Detect which cell encompasses the target text, then output its (X, Y) center coordinate. 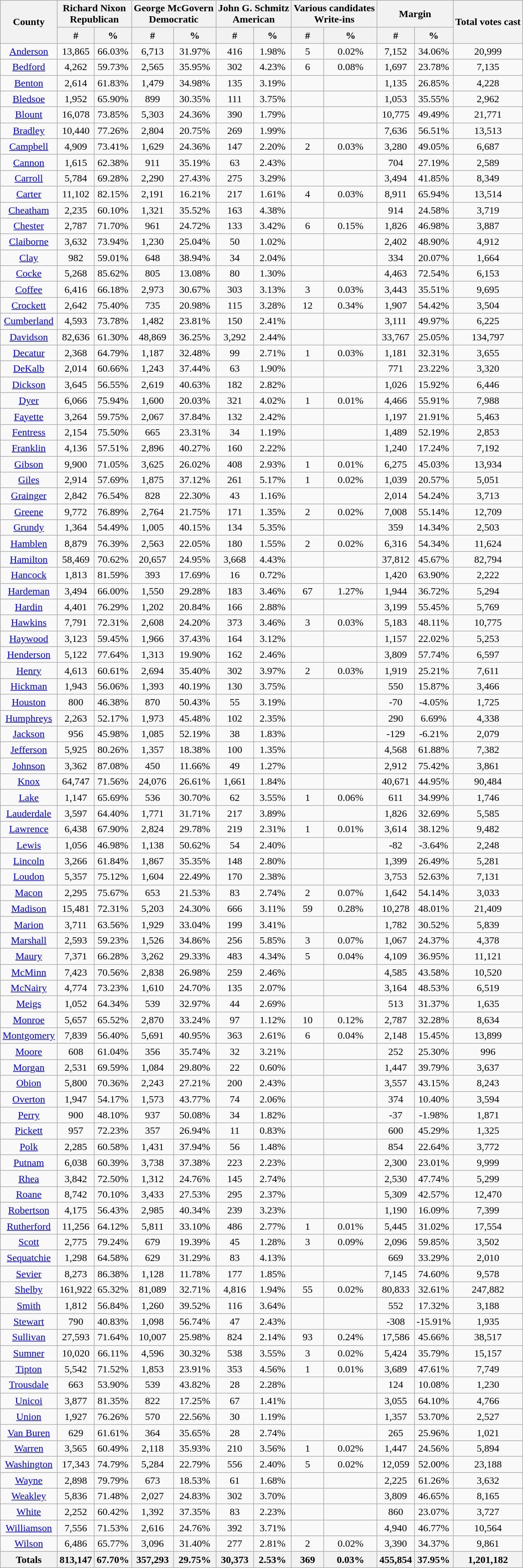
45.03% (434, 464)
Smith (29, 1306)
25.21% (434, 670)
Tipton (29, 1369)
1,629 (153, 146)
9,695 (488, 289)
334 (395, 258)
50.08% (194, 1115)
50 (235, 242)
20.98% (194, 305)
3,645 (76, 385)
4,912 (488, 242)
860 (395, 1512)
996 (488, 1052)
5,299 (488, 1178)
4.13% (273, 1258)
1,147 (76, 798)
2,531 (76, 1067)
2.07% (273, 988)
-3.64% (434, 845)
0.24% (351, 1337)
90,484 (488, 782)
1,135 (395, 83)
3,713 (488, 496)
26.85% (434, 83)
58,469 (76, 559)
1,197 (395, 416)
Grundy (29, 528)
166 (235, 607)
44.95% (434, 782)
982 (76, 258)
Benton (29, 83)
Margin (415, 14)
132 (235, 416)
2.04% (273, 258)
Hawkins (29, 623)
11.78% (194, 1274)
69.59% (113, 1067)
6,486 (76, 1544)
8,911 (395, 194)
1,431 (153, 1147)
George McGovernDemocratic (173, 14)
1,812 (76, 1306)
219 (235, 829)
-15.91% (434, 1321)
7,152 (395, 51)
41.85% (434, 178)
3,842 (76, 1178)
1,084 (153, 1067)
2.35% (273, 718)
679 (153, 1242)
1.79% (273, 115)
611 (395, 798)
9,999 (488, 1163)
35.40% (194, 670)
57.51% (113, 448)
2,027 (153, 1496)
704 (395, 162)
16.09% (434, 1210)
Totals (29, 1560)
Cannon (29, 162)
790 (76, 1321)
2.88% (273, 607)
5,784 (76, 178)
4.43% (273, 559)
824 (235, 1337)
-70 (395, 702)
3.89% (273, 813)
61.26% (434, 1480)
25.05% (434, 337)
2,642 (76, 305)
805 (153, 274)
43 (235, 496)
1,935 (488, 1321)
53.90% (113, 1385)
74.60% (434, 1274)
80.26% (113, 750)
-6.21% (434, 734)
13,513 (488, 131)
1,201,182 (488, 1560)
4.34% (273, 956)
1.12% (273, 1020)
1,005 (153, 528)
56.51% (434, 131)
9,578 (488, 1274)
23.22% (434, 369)
Lawrence (29, 829)
455,854 (395, 1560)
2.41% (273, 321)
18.53% (194, 1480)
2,842 (76, 496)
2.61% (273, 1036)
1,181 (395, 353)
1,399 (395, 861)
23.78% (434, 67)
59.01% (113, 258)
Williamson (29, 1528)
Washington (29, 1464)
64.12% (113, 1226)
7,145 (395, 1274)
12,709 (488, 512)
183 (235, 591)
Meigs (29, 1004)
Loudon (29, 877)
4,109 (395, 956)
74 (235, 1099)
18.38% (194, 750)
3,594 (488, 1099)
Dickson (29, 385)
961 (153, 226)
Clay (29, 258)
7,008 (395, 512)
111 (235, 99)
4,766 (488, 1401)
29.75% (194, 1560)
65.69% (113, 798)
20.07% (434, 258)
Jackson (29, 734)
64.58% (113, 1258)
3.56% (273, 1448)
24.30% (194, 909)
1,635 (488, 1004)
17.24% (434, 448)
0.06% (351, 798)
854 (395, 1147)
4,596 (153, 1353)
5,585 (488, 813)
43.58% (434, 972)
72.54% (434, 274)
6,153 (488, 274)
22.05% (194, 544)
Lewis (29, 845)
64.79% (113, 353)
61.30% (113, 337)
Dyer (29, 400)
2.37% (273, 1194)
9,482 (488, 829)
57.69% (113, 480)
800 (76, 702)
Richard NixonRepublican (94, 14)
3,887 (488, 226)
61.88% (434, 750)
15,157 (488, 1353)
2,248 (488, 845)
3,625 (153, 464)
54.14% (434, 893)
1,526 (153, 940)
81,089 (153, 1290)
75.50% (113, 432)
3,668 (235, 559)
6,597 (488, 654)
2,285 (76, 1147)
828 (153, 496)
22.79% (194, 1464)
59.85% (434, 1242)
Hamilton (29, 559)
663 (76, 1385)
25.04% (194, 242)
66.11% (113, 1353)
Lake (29, 798)
33.04% (194, 924)
59.73% (113, 67)
22.30% (194, 496)
59 (308, 909)
Sumner (29, 1353)
3,877 (76, 1401)
23.91% (194, 1369)
13.08% (194, 274)
21.75% (194, 512)
5,769 (488, 607)
49.49% (434, 115)
3.97% (273, 670)
199 (235, 924)
937 (153, 1115)
0.09% (351, 1242)
36.72% (434, 591)
2,898 (76, 1480)
81.59% (113, 575)
2,764 (153, 512)
277 (235, 1544)
Lincoln (29, 861)
Trousdale (29, 1385)
10 (308, 1020)
56.06% (113, 686)
71.48% (113, 1496)
0.60% (273, 1067)
56.55% (113, 385)
32.48% (194, 353)
3.11% (273, 909)
43.82% (194, 1385)
9,772 (76, 512)
4,466 (395, 400)
63.56% (113, 924)
45.48% (194, 718)
71.53% (113, 1528)
County (29, 22)
33.10% (194, 1226)
97 (235, 1020)
4,136 (76, 448)
1,973 (153, 718)
61.83% (113, 83)
5,925 (76, 750)
1.41% (273, 1401)
Bledsoe (29, 99)
20,999 (488, 51)
Wayne (29, 1480)
Hancock (29, 575)
37.12% (194, 480)
392 (235, 1528)
66.00% (113, 591)
0.12% (351, 1020)
48.11% (434, 623)
3.21% (273, 1052)
33.29% (434, 1258)
265 (395, 1432)
4,262 (76, 67)
5,309 (395, 1194)
59.45% (113, 639)
17.69% (194, 575)
54.24% (434, 496)
10,278 (395, 909)
1,944 (395, 591)
82,794 (488, 559)
5,183 (395, 623)
6,275 (395, 464)
1.48% (273, 1147)
10.40% (434, 1099)
24.58% (434, 210)
164 (235, 639)
Macon (29, 893)
8,879 (76, 544)
23.31% (194, 432)
35.35% (194, 861)
Obion (29, 1083)
1,313 (153, 654)
81.35% (113, 1401)
2,503 (488, 528)
37.84% (194, 416)
3,443 (395, 289)
27,593 (76, 1337)
3,433 (153, 1194)
408 (235, 464)
538 (235, 1353)
61.84% (113, 861)
Bradley (29, 131)
0.15% (351, 226)
5,839 (488, 924)
1,128 (153, 1274)
2,589 (488, 162)
Unicoi (29, 1401)
40.63% (194, 385)
170 (235, 877)
2.06% (273, 1099)
Madison (29, 909)
76.89% (113, 512)
147 (235, 146)
Carter (29, 194)
4,613 (76, 670)
Giles (29, 480)
64.40% (113, 813)
99 (235, 353)
5,203 (153, 909)
54 (235, 845)
19.39% (194, 1242)
5.17% (273, 480)
Grainger (29, 496)
5,122 (76, 654)
1,067 (395, 940)
822 (153, 1401)
3.41% (273, 924)
23.81% (194, 321)
2.20% (273, 146)
62.38% (113, 162)
Moore (29, 1052)
34.86% (194, 940)
608 (76, 1052)
6,066 (76, 400)
17,343 (76, 1464)
653 (153, 893)
5.35% (273, 528)
11,624 (488, 544)
52.17% (113, 718)
56.84% (113, 1306)
McNairy (29, 988)
32.71% (194, 1290)
Bedford (29, 67)
8,349 (488, 178)
4,175 (76, 1210)
290 (395, 718)
1,927 (76, 1417)
Roane (29, 1194)
3.23% (273, 1210)
5,445 (395, 1226)
3,502 (488, 1242)
8,742 (76, 1194)
65.90% (113, 99)
4.56% (273, 1369)
13,514 (488, 194)
40.34% (194, 1210)
1,243 (153, 369)
Shelby (29, 1290)
15.92% (434, 385)
29.80% (194, 1067)
1,875 (153, 480)
1,871 (488, 1115)
10,020 (76, 1353)
2,775 (76, 1242)
37.43% (194, 639)
11.66% (194, 766)
416 (235, 51)
2,402 (395, 242)
32.28% (434, 1020)
7,131 (488, 877)
66.03% (113, 51)
Crockett (29, 305)
3,055 (395, 1401)
14.34% (434, 528)
3,861 (488, 766)
Montgomery (29, 1036)
75.42% (434, 766)
34.06% (434, 51)
7,423 (76, 972)
0.72% (273, 575)
49.05% (434, 146)
45.67% (434, 559)
1,021 (488, 1432)
4,774 (76, 988)
21.53% (194, 893)
2,608 (153, 623)
1,085 (153, 734)
Monroe (29, 1020)
1.85% (273, 1274)
40.83% (113, 1321)
3,772 (488, 1147)
24,076 (153, 782)
79.24% (113, 1242)
Greene (29, 512)
1.82% (273, 1115)
1.99% (273, 131)
2,593 (76, 940)
-82 (395, 845)
71.05% (113, 464)
60.66% (113, 369)
72.50% (113, 1178)
Houston (29, 702)
1,943 (76, 686)
6,438 (76, 829)
29.33% (194, 956)
1,813 (76, 575)
1,157 (395, 639)
73.23% (113, 988)
1,746 (488, 798)
45.29% (434, 1131)
4,593 (76, 321)
3,738 (153, 1163)
34.98% (194, 83)
1,573 (153, 1099)
3,466 (488, 686)
26.02% (194, 464)
61 (235, 1480)
3.71% (273, 1528)
2.28% (273, 1385)
4 (308, 194)
2,263 (76, 718)
12 (308, 305)
56.40% (113, 1036)
65.52% (113, 1020)
8,273 (76, 1274)
10,520 (488, 972)
20,657 (153, 559)
Hamblen (29, 544)
65.77% (113, 1544)
40.27% (194, 448)
1,853 (153, 1369)
31.97% (194, 51)
43.15% (434, 1083)
161,922 (76, 1290)
35.79% (434, 1353)
60.49% (113, 1448)
22.02% (434, 639)
259 (235, 972)
4,378 (488, 940)
32 (235, 1052)
Sullivan (29, 1337)
133 (235, 226)
39.52% (194, 1306)
2,853 (488, 432)
30.52% (434, 924)
2,530 (395, 1178)
25.96% (434, 1432)
38.12% (434, 829)
52.63% (434, 877)
1,312 (153, 1178)
2,243 (153, 1083)
30 (235, 1417)
26.49% (434, 861)
40.15% (194, 528)
2,527 (488, 1417)
66.28% (113, 956)
2,067 (153, 416)
5,424 (395, 1353)
86.38% (113, 1274)
27.53% (194, 1194)
239 (235, 1210)
87.08% (113, 766)
163 (235, 210)
303 (235, 289)
7,192 (488, 448)
771 (395, 369)
27.19% (434, 162)
130 (235, 686)
4.23% (273, 67)
Knox (29, 782)
Weakley (29, 1496)
200 (235, 1083)
2.69% (273, 1004)
59.75% (113, 416)
1.30% (273, 274)
35.65% (194, 1432)
76.54% (113, 496)
6,687 (488, 146)
31.37% (434, 1004)
73.41% (113, 146)
31.02% (434, 1226)
Sequatchie (29, 1258)
3,264 (76, 416)
1,600 (153, 400)
1,947 (76, 1099)
Humphreys (29, 718)
171 (235, 512)
27.21% (194, 1083)
12,059 (395, 1464)
54.17% (113, 1099)
60.61% (113, 670)
7,382 (488, 750)
Stewart (29, 1321)
33,767 (395, 337)
Marion (29, 924)
5.85% (273, 940)
Campbell (29, 146)
2.38% (273, 877)
8,165 (488, 1496)
900 (76, 1115)
1,782 (395, 924)
42.57% (434, 1194)
3.29% (273, 178)
2.53% (273, 1560)
77.26% (113, 131)
4,940 (395, 1528)
-308 (395, 1321)
Hickman (29, 686)
256 (235, 940)
22.56% (194, 1417)
5,281 (488, 861)
1,321 (153, 210)
19.90% (194, 654)
24.95% (194, 559)
2,912 (395, 766)
34.99% (434, 798)
20.84% (194, 607)
1,907 (395, 305)
321 (235, 400)
10,007 (153, 1337)
373 (235, 623)
35.93% (194, 1448)
0.28% (351, 909)
2,985 (153, 1210)
7,749 (488, 1369)
10,564 (488, 1528)
80 (235, 274)
1,867 (153, 861)
2,914 (76, 480)
3,390 (395, 1544)
552 (395, 1306)
Fayette (29, 416)
60.42% (113, 1512)
486 (235, 1226)
4,909 (76, 146)
23.01% (434, 1163)
Rutherford (29, 1226)
252 (395, 1052)
22.64% (434, 1147)
65.32% (113, 1290)
3,753 (395, 877)
556 (235, 1464)
40,671 (395, 782)
3,266 (76, 861)
Cheatham (29, 210)
35.52% (194, 210)
17.32% (434, 1306)
2.77% (273, 1226)
Henderson (29, 654)
30.67% (194, 289)
35.51% (434, 289)
21,409 (488, 909)
0.83% (273, 1131)
2,154 (76, 432)
70.62% (113, 559)
20.03% (194, 400)
DeKalb (29, 369)
76.26% (113, 1417)
7,611 (488, 670)
Maury (29, 956)
34.37% (434, 1544)
956 (76, 734)
46.38% (113, 702)
393 (153, 575)
1.83% (273, 734)
37.95% (434, 1560)
1,420 (395, 575)
3,727 (488, 1512)
1,479 (153, 83)
1,610 (153, 988)
76.29% (113, 607)
29.78% (194, 829)
1,664 (488, 258)
0.34% (351, 305)
31.40% (194, 1544)
665 (153, 432)
23,188 (488, 1464)
1,604 (153, 877)
Cumberland (29, 321)
45.98% (113, 734)
2,824 (153, 829)
1,615 (76, 162)
2,619 (153, 385)
5,542 (76, 1369)
1,661 (235, 782)
2,222 (488, 575)
182 (235, 385)
30.70% (194, 798)
1.02% (273, 242)
3,111 (395, 321)
536 (153, 798)
Blount (29, 115)
3,689 (395, 1369)
6,038 (76, 1163)
160 (235, 448)
Carroll (29, 178)
22 (235, 1067)
2.82% (273, 385)
16.21% (194, 194)
55.14% (434, 512)
2,096 (395, 1242)
1,138 (153, 845)
102 (235, 718)
75.67% (113, 893)
60.39% (113, 1163)
115 (235, 305)
1,039 (395, 480)
4.38% (273, 210)
363 (235, 1036)
73.94% (113, 242)
2,225 (395, 1480)
1,392 (153, 1512)
Anderson (29, 51)
2,962 (488, 99)
74.79% (113, 1464)
3,292 (235, 337)
32.61% (434, 1290)
180 (235, 544)
17.25% (194, 1401)
899 (153, 99)
1,482 (153, 321)
20.75% (194, 131)
1,642 (395, 893)
1,550 (153, 591)
3,614 (395, 829)
38,517 (488, 1337)
30.35% (194, 99)
56.43% (113, 1210)
37.38% (194, 1163)
70.36% (113, 1083)
2,870 (153, 1020)
48.01% (434, 909)
148 (235, 861)
35.95% (194, 67)
1.94% (273, 1290)
3,597 (76, 813)
7,556 (76, 1528)
37,812 (395, 559)
50.62% (194, 845)
27.43% (194, 178)
7,135 (488, 67)
McMinn (29, 972)
Johnson (29, 766)
1,190 (395, 1210)
513 (395, 1004)
63.90% (434, 575)
1,240 (395, 448)
1,697 (395, 67)
46.77% (434, 1528)
Davidson (29, 337)
Total votes cast (488, 22)
247,882 (488, 1290)
73.78% (113, 321)
150 (235, 321)
53.70% (434, 1417)
16 (235, 575)
5,811 (153, 1226)
11,102 (76, 194)
93 (308, 1337)
36.95% (434, 956)
5,800 (76, 1083)
26.61% (194, 782)
8,634 (488, 1020)
914 (395, 210)
7,791 (76, 623)
10.08% (434, 1385)
261 (235, 480)
24.72% (194, 226)
295 (235, 1194)
100 (235, 750)
1,298 (76, 1258)
2,235 (76, 210)
957 (76, 1131)
50.43% (194, 702)
60.10% (113, 210)
1.68% (273, 1480)
134 (235, 528)
48,869 (153, 337)
6.69% (434, 718)
30.32% (194, 1353)
48.90% (434, 242)
Decatur (29, 353)
25.98% (194, 1337)
353 (235, 1369)
13,899 (488, 1036)
64.10% (434, 1401)
Lauderdale (29, 813)
46.65% (434, 1496)
4,228 (488, 83)
2.14% (273, 1337)
35.19% (194, 162)
1,325 (488, 1131)
47.61% (434, 1369)
29.28% (194, 591)
38.94% (194, 258)
666 (235, 909)
20.57% (434, 480)
5,463 (488, 416)
Union (29, 1417)
2,191 (153, 194)
8,243 (488, 1083)
24.37% (434, 940)
55.91% (434, 400)
210 (235, 1448)
3,096 (153, 1544)
4,585 (395, 972)
82,636 (76, 337)
145 (235, 1178)
6,225 (488, 321)
116 (235, 1306)
2,368 (76, 353)
3,320 (488, 369)
911 (153, 162)
1,771 (153, 813)
Warren (29, 1448)
Polk (29, 1147)
3,557 (395, 1083)
72.23% (113, 1131)
550 (395, 686)
37.94% (194, 1147)
47.74% (434, 1178)
Sevier (29, 1274)
Wilson (29, 1544)
Gibson (29, 464)
49.97% (434, 321)
44 (235, 1004)
359 (395, 528)
15.45% (434, 1036)
870 (153, 702)
5,894 (488, 1448)
Van Buren (29, 1432)
4,401 (76, 607)
65.94% (434, 194)
3,033 (488, 893)
77.64% (113, 654)
33.24% (194, 1020)
Cocke (29, 274)
9,900 (76, 464)
357 (153, 1131)
Rhea (29, 1178)
70.10% (113, 1194)
648 (153, 258)
71.64% (113, 1337)
60.58% (113, 1147)
71.70% (113, 226)
1,952 (76, 99)
1,053 (395, 99)
3,123 (76, 639)
21.91% (434, 416)
2,616 (153, 1528)
Hardin (29, 607)
64,747 (76, 782)
1,966 (153, 639)
Pickett (29, 1131)
Robertson (29, 1210)
40.95% (194, 1036)
673 (153, 1480)
37.44% (194, 369)
2.71% (273, 353)
71.56% (113, 782)
1,919 (395, 670)
3,655 (488, 353)
43.77% (194, 1099)
5,657 (76, 1020)
13,934 (488, 464)
13,865 (76, 51)
Chester (29, 226)
5,284 (153, 1464)
2,804 (153, 131)
11 (235, 1131)
85.62% (113, 274)
3,504 (488, 305)
67.70% (113, 1560)
73.85% (113, 115)
Henry (29, 670)
15,481 (76, 909)
570 (153, 1417)
54.34% (434, 544)
21,771 (488, 115)
64.34% (113, 1004)
24.20% (194, 623)
2,148 (395, 1036)
2,118 (153, 1448)
48.10% (113, 1115)
4,816 (235, 1290)
275 (235, 178)
Morgan (29, 1067)
Claiborne (29, 242)
25.30% (434, 1052)
1.28% (273, 1242)
3,164 (395, 988)
1,489 (395, 432)
Scott (29, 1242)
76.39% (113, 544)
32.97% (194, 1004)
47 (235, 1321)
374 (395, 1099)
26.98% (194, 972)
11,121 (488, 956)
177 (235, 1274)
Jefferson (29, 750)
2,079 (488, 734)
2.81% (273, 1544)
2,973 (153, 289)
16,078 (76, 115)
1,202 (153, 607)
39.79% (434, 1067)
4,338 (488, 718)
3.42% (273, 226)
5,303 (153, 115)
3.13% (273, 289)
24.56% (434, 1448)
3,280 (395, 146)
2.22% (273, 448)
38 (235, 734)
Fentress (29, 432)
6,416 (76, 289)
356 (153, 1052)
1.90% (273, 369)
35.74% (194, 1052)
31.71% (194, 813)
69.28% (113, 178)
82.15% (113, 194)
2.80% (273, 861)
32.31% (434, 353)
67.90% (113, 829)
1,929 (153, 924)
7,399 (488, 1210)
390 (235, 115)
2,838 (153, 972)
124 (395, 1385)
3,188 (488, 1306)
2,694 (153, 670)
0.08% (351, 67)
3,637 (488, 1067)
Coffee (29, 289)
66.18% (113, 289)
17,554 (488, 1226)
24.70% (194, 988)
1,260 (153, 1306)
357,293 (153, 1560)
71.52% (113, 1369)
5,253 (488, 639)
80,833 (395, 1290)
2,252 (76, 1512)
1,393 (153, 686)
24.83% (194, 1496)
-129 (395, 734)
735 (153, 305)
3.70% (273, 1496)
5,357 (76, 877)
3,262 (153, 956)
1.16% (273, 496)
15.87% (434, 686)
5,268 (76, 274)
45 (235, 1242)
669 (395, 1258)
61.61% (113, 1432)
75.12% (113, 877)
364 (153, 1432)
Hardeman (29, 591)
1,725 (488, 702)
3.28% (273, 305)
48.53% (434, 988)
600 (395, 1131)
Franklin (29, 448)
-1.98% (434, 1115)
4,463 (395, 274)
4,568 (395, 750)
7,371 (76, 956)
55.45% (434, 607)
7,839 (76, 1036)
54.49% (113, 528)
61.04% (113, 1052)
6,316 (395, 544)
2,300 (395, 1163)
1.55% (273, 544)
57.74% (434, 654)
Overton (29, 1099)
37.35% (194, 1512)
79.79% (113, 1480)
75.40% (113, 305)
369 (308, 1560)
5,051 (488, 480)
Haywood (29, 639)
36.25% (194, 337)
John G. SchmitzAmerican (254, 14)
7,988 (488, 400)
3,719 (488, 210)
6,713 (153, 51)
223 (235, 1163)
22.49% (194, 877)
5,836 (76, 1496)
17,586 (395, 1337)
5,691 (153, 1036)
30,373 (235, 1560)
10,440 (76, 131)
2,290 (153, 178)
11,256 (76, 1226)
-37 (395, 1115)
162 (235, 654)
7,636 (395, 131)
35.55% (434, 99)
2.93% (273, 464)
3,362 (76, 766)
40.19% (194, 686)
-4.05% (434, 702)
12,470 (488, 1194)
3.12% (273, 639)
3,565 (76, 1448)
2.31% (273, 829)
Marshall (29, 940)
6,519 (488, 988)
23.07% (434, 1512)
Various candidatesWrite-ins (334, 14)
1,026 (395, 385)
4.02% (273, 400)
45.66% (434, 1337)
269 (235, 131)
1,056 (76, 845)
70.56% (113, 972)
Putnam (29, 1163)
134,797 (488, 337)
483 (235, 956)
1,052 (76, 1004)
1,098 (153, 1321)
2,563 (153, 544)
52.00% (434, 1464)
Perry (29, 1115)
32.69% (434, 813)
1,187 (153, 353)
59.23% (113, 940)
2,295 (76, 893)
2,614 (76, 83)
1.61% (273, 194)
9,861 (488, 1544)
2,565 (153, 67)
3.64% (273, 1306)
2,010 (488, 1258)
White (29, 1512)
56 (235, 1147)
56.74% (194, 1321)
49 (235, 766)
31.29% (194, 1258)
3,199 (395, 607)
2.42% (273, 416)
5,294 (488, 591)
62 (235, 798)
6,446 (488, 385)
26.94% (194, 1131)
54.42% (434, 305)
1.84% (273, 782)
2.44% (273, 337)
1,364 (76, 528)
75.94% (113, 400)
3,711 (76, 924)
813,147 (76, 1560)
1.98% (273, 51)
2,896 (153, 448)
450 (153, 766)
